Capture the cell that displays the provided text and extract its [x, y] central coordinate. 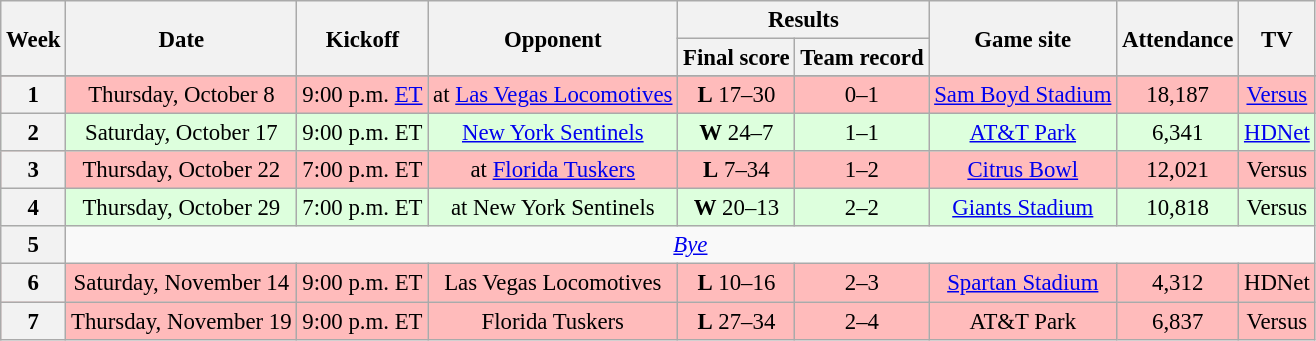
2–3 [862, 283]
Kickoff [362, 38]
Results [804, 20]
Spartan Stadium [1023, 283]
Las Vegas Locomotives [553, 283]
4,312 [1178, 283]
L 17–30 [736, 95]
at Las Vegas Locomotives [553, 95]
Attendance [1178, 38]
Citrus Bowl [1023, 170]
Date [182, 38]
Bye [690, 245]
3 [34, 170]
2–2 [862, 208]
Team record [862, 58]
Final score [736, 58]
at New York Sentinels [553, 208]
6 [34, 283]
TV [1277, 38]
Florida Tuskers [553, 321]
1–1 [862, 133]
Giants Stadium [1023, 208]
L 10–16 [736, 283]
Game site [1023, 38]
Saturday, October 17 [182, 133]
12,021 [1178, 170]
18,187 [1178, 95]
Thursday, October 22 [182, 170]
4 [34, 208]
Sam Boyd Stadium [1023, 95]
New York Sentinels [553, 133]
10,818 [1178, 208]
1 [34, 95]
Thursday, November 19 [182, 321]
Opponent [553, 38]
L 27–34 [736, 321]
7 [34, 321]
6,837 [1178, 321]
at Florida Tuskers [553, 170]
0–1 [862, 95]
Thursday, October 29 [182, 208]
Saturday, November 14 [182, 283]
5 [34, 245]
1–2 [862, 170]
Thursday, October 8 [182, 95]
L 7–34 [736, 170]
6,341 [1178, 133]
2–4 [862, 321]
W 20–13 [736, 208]
W 24–7 [736, 133]
2 [34, 133]
Week [34, 38]
